Determine the [X, Y] coordinate at the center of the cell enclosing the given text.  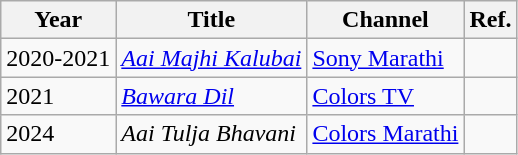
Aai Tulja Bhavani [212, 134]
Colors TV [386, 96]
2020-2021 [58, 58]
Channel [386, 20]
Ref. [490, 20]
Aai Majhi Kalubai [212, 58]
Year [58, 20]
Colors Marathi [386, 134]
2024 [58, 134]
Title [212, 20]
2021 [58, 96]
Sony Marathi [386, 58]
Bawara Dil [212, 96]
